Detect which cell encompasses the target text, then output its (x, y) center coordinate. 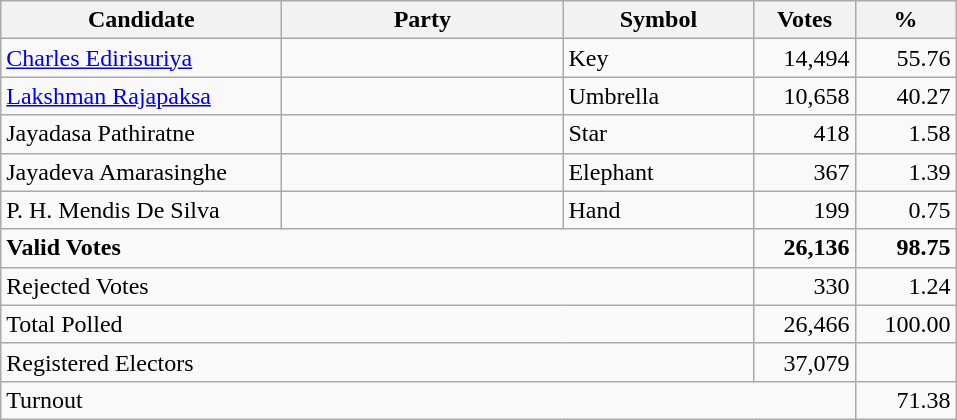
Party (422, 20)
Hand (658, 210)
Lakshman Rajapaksa (142, 96)
Turnout (428, 400)
0.75 (906, 210)
418 (804, 134)
37,079 (804, 362)
P. H. Mendis De Silva (142, 210)
Candidate (142, 20)
Umbrella (658, 96)
199 (804, 210)
71.38 (906, 400)
Valid Votes (378, 248)
Key (658, 58)
Rejected Votes (378, 286)
26,136 (804, 248)
Star (658, 134)
26,466 (804, 324)
Votes (804, 20)
Jayadasa Pathiratne (142, 134)
Symbol (658, 20)
330 (804, 286)
14,494 (804, 58)
40.27 (906, 96)
55.76 (906, 58)
367 (804, 172)
98.75 (906, 248)
10,658 (804, 96)
Jayadeva Amarasinghe (142, 172)
Elephant (658, 172)
1.24 (906, 286)
% (906, 20)
1.39 (906, 172)
Charles Edirisuriya (142, 58)
1.58 (906, 134)
100.00 (906, 324)
Registered Electors (378, 362)
Total Polled (378, 324)
